Search for the cell housing the specified text and yield its (X, Y) center coordinate. 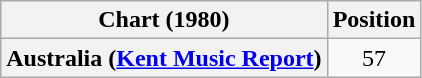
Australia (Kent Music Report) (164, 58)
Position (374, 20)
57 (374, 58)
Chart (1980) (164, 20)
